Output the (X, Y) coordinate of the center of the cell containing the given text.  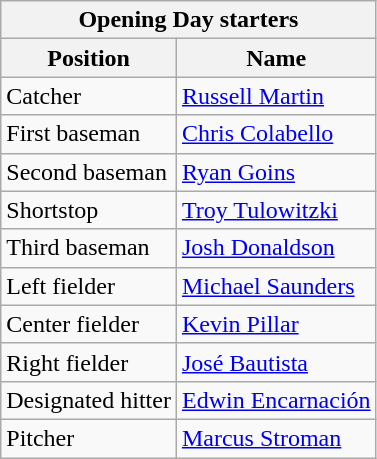
Josh Donaldson (276, 248)
Left fielder (89, 286)
José Bautista (276, 362)
Second baseman (89, 172)
Ryan Goins (276, 172)
Pitcher (89, 438)
Marcus Stroman (276, 438)
Right fielder (89, 362)
Third baseman (89, 248)
Chris Colabello (276, 134)
Michael Saunders (276, 286)
First baseman (89, 134)
Name (276, 58)
Troy Tulowitzki (276, 210)
Edwin Encarnación (276, 400)
Center fielder (89, 324)
Designated hitter (89, 400)
Russell Martin (276, 96)
Catcher (89, 96)
Position (89, 58)
Kevin Pillar (276, 324)
Opening Day starters (188, 20)
Shortstop (89, 210)
